Detect which cell encompasses the target text, then output its (x, y) center coordinate. 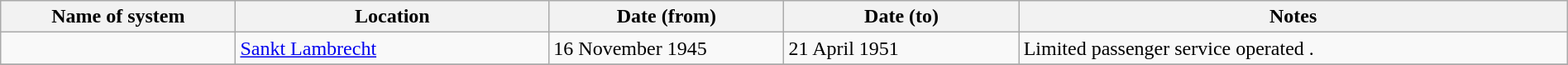
Date (from) (667, 17)
16 November 1945 (667, 48)
21 April 1951 (901, 48)
Date (to) (901, 17)
Name of system (118, 17)
Limited passenger service operated . (1293, 48)
Notes (1293, 17)
Location (392, 17)
Sankt Lambrecht (392, 48)
